From the cell containing the given text, extract its center point as [x, y] coordinate. 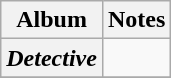
Detective [52, 58]
Album [52, 20]
Notes [136, 20]
